Search for the cell housing the specified text and yield its (X, Y) center coordinate. 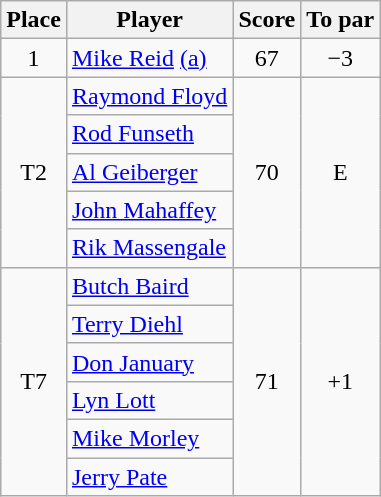
T2 (34, 172)
70 (267, 172)
Butch Baird (149, 286)
T7 (34, 381)
Mike Reid (a) (149, 58)
Player (149, 20)
+1 (340, 381)
−3 (340, 58)
1 (34, 58)
Score (267, 20)
Don January (149, 362)
67 (267, 58)
E (340, 172)
Rod Funseth (149, 134)
Jerry Pate (149, 477)
Place (34, 20)
To par (340, 20)
Raymond Floyd (149, 96)
John Mahaffey (149, 210)
Al Geiberger (149, 172)
Terry Diehl (149, 324)
Lyn Lott (149, 400)
Rik Massengale (149, 248)
Mike Morley (149, 438)
71 (267, 381)
